Output the [X, Y] coordinate of the center of the cell containing the given text.  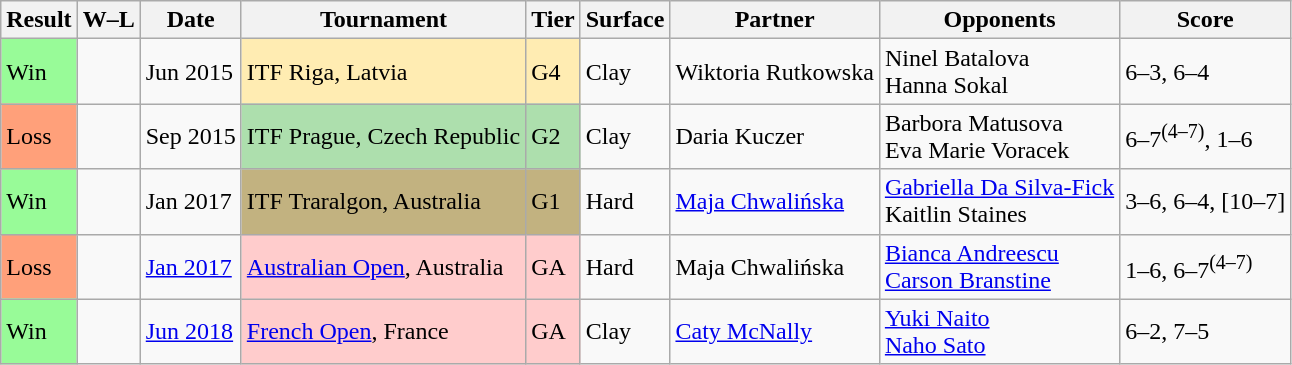
Caty McNally [774, 332]
French Open, France [383, 332]
G2 [554, 136]
3–6, 6–4, [10–7] [1206, 202]
ITF Traralgon, Australia [383, 202]
6–3, 6–4 [1206, 72]
Partner [774, 20]
Australian Open, Australia [383, 266]
ITF Prague, Czech Republic [383, 136]
Ninel Batalova Hanna Sokal [999, 72]
Jun 2015 [190, 72]
G4 [554, 72]
Date [190, 20]
Bianca Andreescu Carson Branstine [999, 266]
Sep 2015 [190, 136]
Yuki Naito Naho Sato [999, 332]
6–7(4–7), 1–6 [1206, 136]
Opponents [999, 20]
Result [39, 20]
Jun 2018 [190, 332]
1–6, 6–7(4–7) [1206, 266]
Tier [554, 20]
6–2, 7–5 [1206, 332]
Barbora Matusova Eva Marie Voracek [999, 136]
ITF Riga, Latvia [383, 72]
W–L [108, 20]
Wiktoria Rutkowska [774, 72]
Gabriella Da Silva-Fick Kaitlin Staines [999, 202]
Surface [625, 20]
Score [1206, 20]
Daria Kuczer [774, 136]
G1 [554, 202]
Tournament [383, 20]
